Locate the cell with the specified text and output its (x, y) center coordinate. 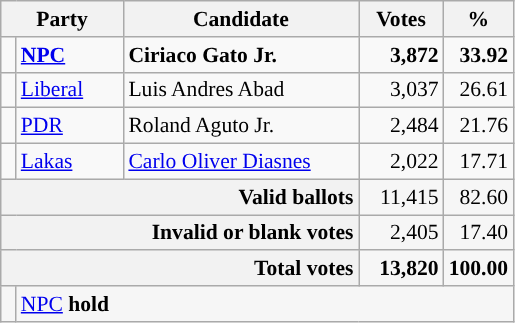
Luis Andres Abad (240, 90)
NPC hold (264, 304)
17.40 (478, 233)
PDR (70, 126)
26.61 (478, 90)
Votes (400, 19)
Party (62, 19)
Total votes (180, 269)
Invalid or blank votes (180, 233)
2,405 (400, 233)
Roland Aguto Jr. (240, 126)
3,037 (400, 90)
NPC (70, 55)
Liberal (70, 90)
17.71 (478, 162)
% (478, 19)
21.76 (478, 126)
Lakas (70, 162)
2,484 (400, 126)
100.00 (478, 269)
82.60 (478, 197)
2,022 (400, 162)
33.92 (478, 55)
11,415 (400, 197)
Candidate (240, 19)
3,872 (400, 55)
13,820 (400, 269)
Ciriaco Gato Jr. (240, 55)
Carlo Oliver Diasnes (240, 162)
Valid ballots (180, 197)
